Output the [X, Y] coordinate of the center of the cell containing the given text.  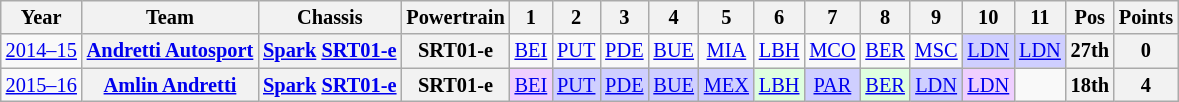
9 [936, 17]
Year [42, 17]
7 [832, 17]
MCO [832, 51]
2015–16 [42, 85]
Amlin Andretti [170, 85]
0 [1146, 51]
MIA [726, 51]
PAR [832, 85]
11 [1040, 17]
Andretti Autosport [170, 51]
Chassis [330, 17]
27th [1090, 51]
8 [884, 17]
2014–15 [42, 51]
2 [576, 17]
10 [989, 17]
18th [1090, 85]
Pos [1090, 17]
1 [532, 17]
5 [726, 17]
Team [170, 17]
6 [779, 17]
Points [1146, 17]
MSC [936, 51]
MEX [726, 85]
Powertrain [455, 17]
3 [624, 17]
